Scan for the cell matching the given text and deliver its (X, Y) coordinate at center. 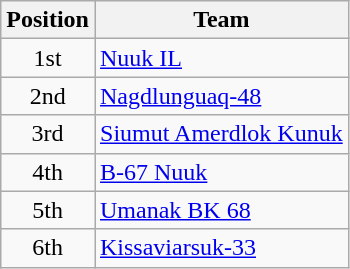
1st (48, 58)
Position (48, 20)
B-67 Nuuk (221, 172)
4th (48, 172)
Umanak BK 68 (221, 210)
Team (221, 20)
Siumut Amerdlok Kunuk (221, 134)
Nagdlunguaq-48 (221, 96)
5th (48, 210)
2nd (48, 96)
Nuuk IL (221, 58)
Kissaviarsuk-33 (221, 248)
6th (48, 248)
3rd (48, 134)
